For the text-containing cell, return its midpoint in (X, Y) coordinate format. 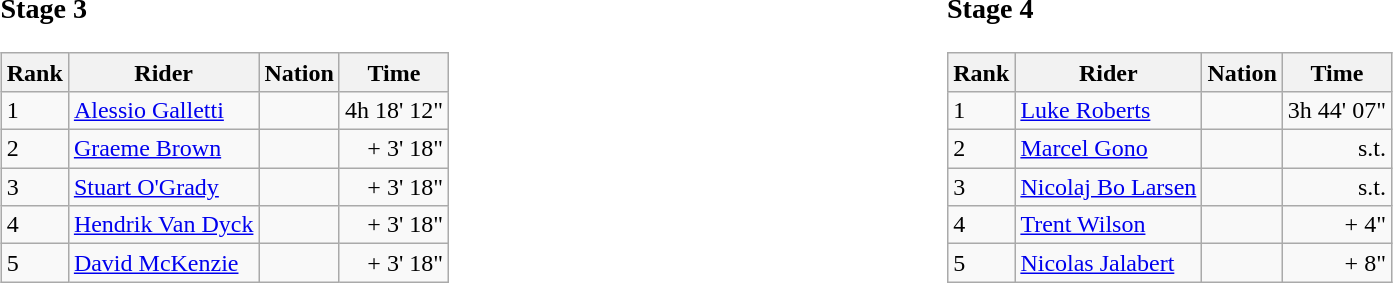
Hendrik Van Dyck (164, 225)
4h 18' 12" (394, 110)
Stuart O'Grady (164, 187)
+ 8" (1336, 263)
Trent Wilson (1108, 225)
Graeme Brown (164, 149)
David McKenzie (164, 263)
Nicolas Jalabert (1108, 263)
Marcel Gono (1108, 149)
Luke Roberts (1108, 110)
Alessio Galletti (164, 110)
Nicolaj Bo Larsen (1108, 187)
3h 44' 07" (1336, 110)
+ 4" (1336, 225)
